From the cell containing the given text, extract its center point as (x, y) coordinate. 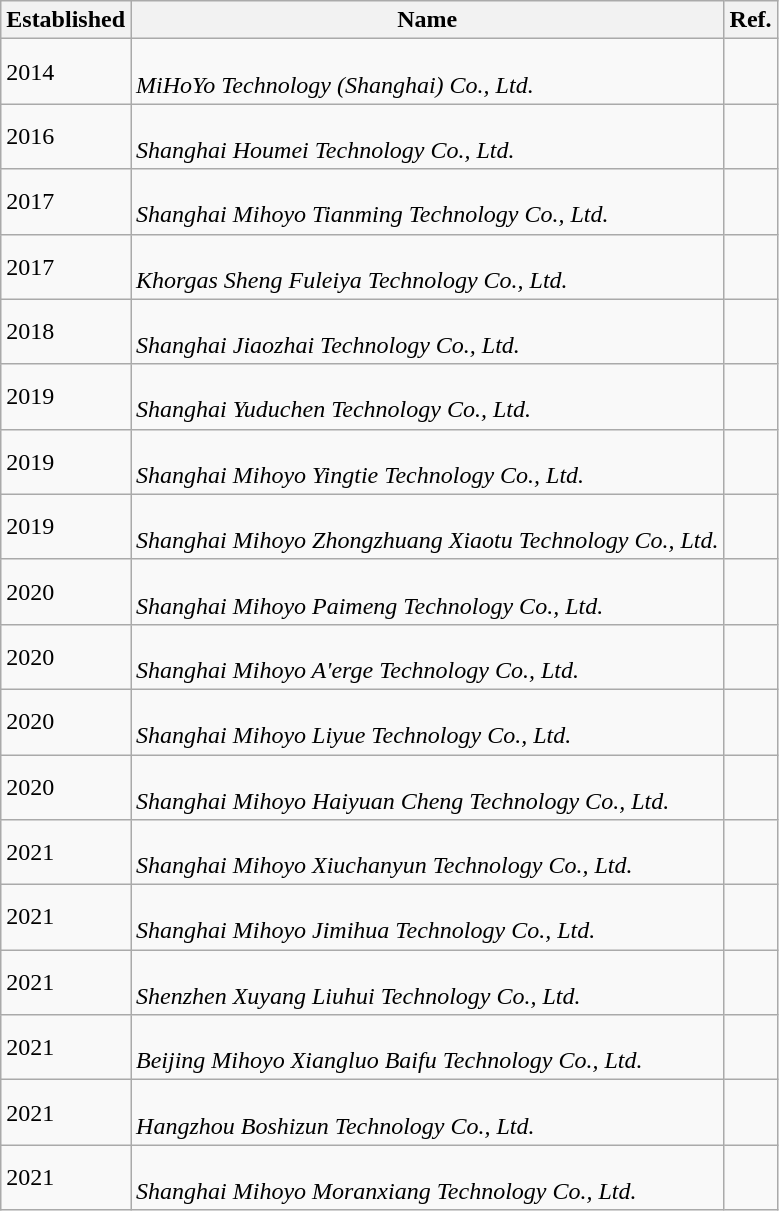
Shanghai Mihoyo A'erge Technology Co., Ltd. (428, 656)
Beijing Mihoyo Xiangluo Baifu Technology Co., Ltd. (428, 1048)
2014 (66, 72)
Khorgas Sheng Fuleiya Technology Co., Ltd. (428, 266)
2018 (66, 332)
Shanghai Mihoyo Jimihua Technology Co., Ltd. (428, 918)
Shanghai Jiaozhai Technology Co., Ltd. (428, 332)
Established (66, 20)
Shanghai Mihoyo Tianming Technology Co., Ltd. (428, 202)
MiHoYo Technology (Shanghai) Co., Ltd. (428, 72)
Shanghai Yuduchen Technology Co., Ltd. (428, 396)
Shanghai Mihoyo Zhongzhuang Xiaotu Technology Co., Ltd. (428, 526)
2016 (66, 136)
Shanghai Mihoyo Haiyuan Cheng Technology Co., Ltd. (428, 786)
Shanghai Mihoyo Xiuchanyun Technology Co., Ltd. (428, 852)
Shanghai Mihoyo Yingtie Technology Co., Ltd. (428, 462)
Shenzhen Xuyang Liuhui Technology Co., Ltd. (428, 982)
Shanghai Mihoyo Moranxiang Technology Co., Ltd. (428, 1178)
Hangzhou Boshizun Technology Co., Ltd. (428, 1112)
Shanghai Houmei Technology Co., Ltd. (428, 136)
Shanghai Mihoyo Paimeng Technology Co., Ltd. (428, 592)
Ref. (750, 20)
Name (428, 20)
Shanghai Mihoyo Liyue Technology Co., Ltd. (428, 722)
